Return [X, Y] of the center of cell containing provided text 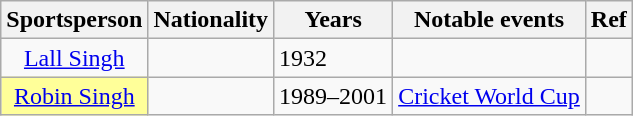
Ref [608, 20]
Years [334, 20]
Robin Singh [74, 96]
Nationality [211, 20]
Cricket World Cup [490, 96]
Lall Singh [74, 58]
Sportsperson [74, 20]
Notable events [490, 20]
1989–2001 [334, 96]
1932 [334, 58]
